Extract the [X, Y] coordinate from the center of the cell holding the provided text.  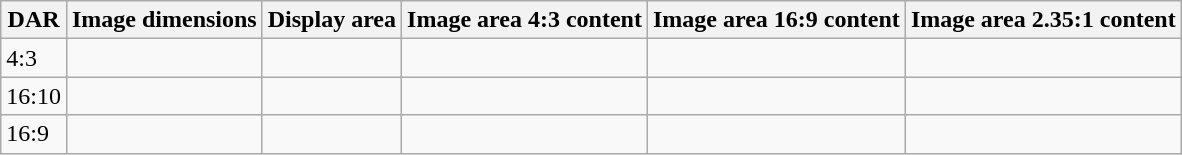
16:9 [34, 134]
Image area 16:9 content [776, 20]
Image area 4:3 content [525, 20]
Image area 2.35:1 content [1043, 20]
Display area [332, 20]
16:10 [34, 96]
Image dimensions [164, 20]
DAR [34, 20]
4:3 [34, 58]
